Determine the [x, y] coordinate at the center of the cell enclosing the given text.  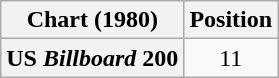
Chart (1980) [92, 20]
Position [231, 20]
US Billboard 200 [92, 58]
11 [231, 58]
